Locate the cell with the specified text and output its (X, Y) center coordinate. 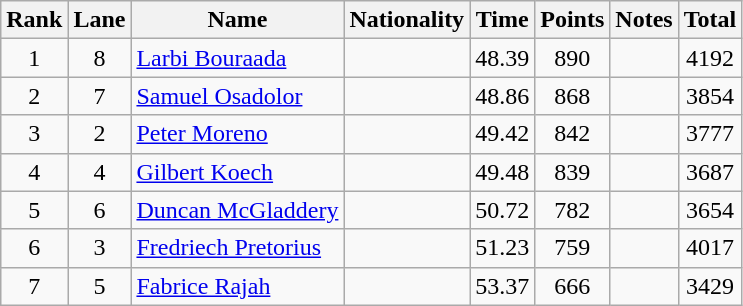
3854 (710, 96)
839 (572, 172)
Fabrice Rajah (238, 286)
3687 (710, 172)
50.72 (502, 210)
Rank (34, 20)
Duncan McGladdery (238, 210)
759 (572, 248)
Samuel Osadolor (238, 96)
842 (572, 134)
3777 (710, 134)
1 (34, 58)
Total (710, 20)
Larbi Bouraada (238, 58)
Fredriech Pretorius (238, 248)
4017 (710, 248)
48.39 (502, 58)
Notes (644, 20)
782 (572, 210)
Time (502, 20)
Points (572, 20)
890 (572, 58)
8 (100, 58)
51.23 (502, 248)
4192 (710, 58)
49.42 (502, 134)
48.86 (502, 96)
Peter Moreno (238, 134)
Nationality (407, 20)
Gilbert Koech (238, 172)
3429 (710, 286)
Lane (100, 20)
Name (238, 20)
53.37 (502, 286)
868 (572, 96)
49.48 (502, 172)
3654 (710, 210)
666 (572, 286)
